Search for the cell housing the specified text and yield its [x, y] center coordinate. 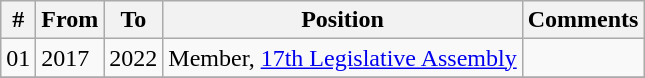
2017 [70, 58]
Member, 17th Legislative Assembly [342, 58]
2022 [134, 58]
From [70, 20]
# [18, 20]
Comments [583, 20]
01 [18, 58]
Position [342, 20]
To [134, 20]
